Capture the cell that displays the provided text and extract its (x, y) central coordinate. 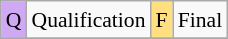
F (162, 20)
Q (14, 20)
Final (200, 20)
Qualification (89, 20)
